Pinpoint the cell where the given text exists, returning its (X, Y) midpoint coordinate. 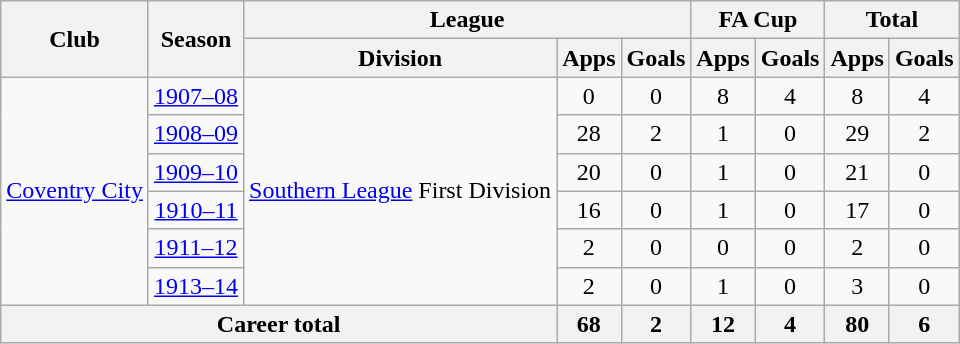
16 (589, 210)
6 (924, 324)
Career total (279, 324)
1909–10 (196, 172)
Coventry City (75, 191)
Season (196, 39)
Division (400, 58)
12 (723, 324)
28 (589, 134)
Southern League First Division (400, 191)
1910–11 (196, 210)
Total (892, 20)
League (468, 20)
21 (857, 172)
80 (857, 324)
29 (857, 134)
1911–12 (196, 248)
20 (589, 172)
1913–14 (196, 286)
FA Cup (758, 20)
17 (857, 210)
Club (75, 39)
3 (857, 286)
1907–08 (196, 96)
68 (589, 324)
1908–09 (196, 134)
